For the text-containing cell, return its midpoint in [X, Y] coordinate format. 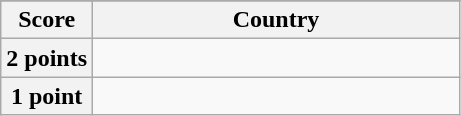
Score [47, 20]
2 points [47, 58]
Country [276, 20]
1 point [47, 96]
